Output the [x, y] coordinate of the center of the cell containing the given text.  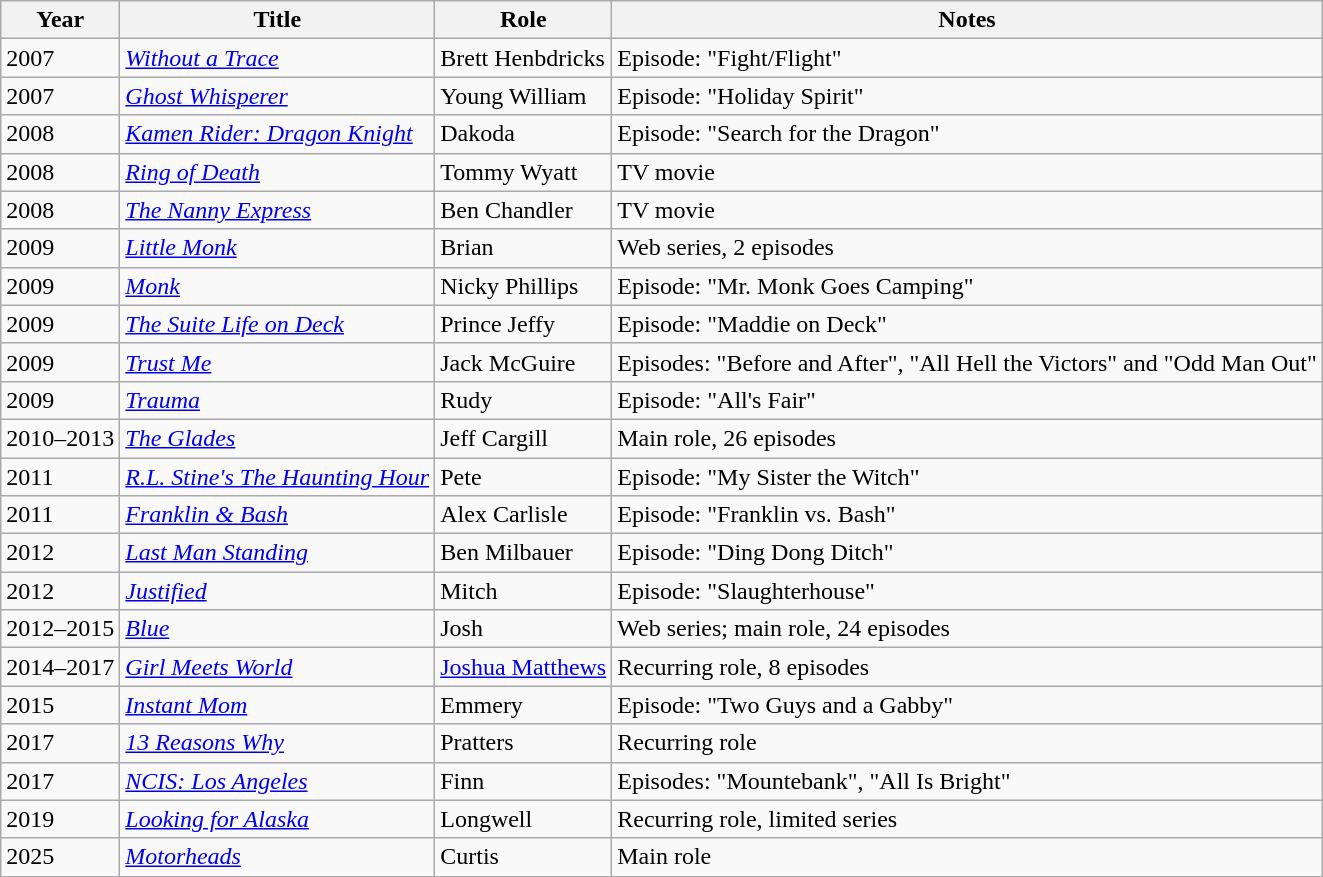
Joshua Matthews [524, 667]
Last Man Standing [278, 553]
Web series; main role, 24 episodes [968, 629]
The Glades [278, 438]
Main role [968, 857]
2010–2013 [60, 438]
Episode: "Mr. Monk Goes Camping" [968, 286]
Alex Carlisle [524, 515]
Episode: "Holiday Spirit" [968, 96]
Year [60, 20]
2012–2015 [60, 629]
Episode: "Slaughterhouse" [968, 591]
13 Reasons Why [278, 743]
The Nanny Express [278, 210]
The Suite Life on Deck [278, 324]
Longwell [524, 819]
Brian [524, 248]
Episode: "Fight/Flight" [968, 58]
Rudy [524, 400]
Franklin & Bash [278, 515]
Pete [524, 477]
Girl Meets World [278, 667]
Mitch [524, 591]
Little Monk [278, 248]
Episodes: "Mountebank", "All Is Bright" [968, 781]
Main role, 26 episodes [968, 438]
Trust Me [278, 362]
Monk [278, 286]
Justified [278, 591]
Episode: "Search for the Dragon" [968, 134]
Prince Jeffy [524, 324]
Recurring role, limited series [968, 819]
2019 [60, 819]
Dakoda [524, 134]
Jack McGuire [524, 362]
Motorheads [278, 857]
Title [278, 20]
Brett Henbdricks [524, 58]
Episode: "Franklin vs. Bash" [968, 515]
Without a Trace [278, 58]
Notes [968, 20]
Pratters [524, 743]
Recurring role [968, 743]
NCIS: Los Angeles [278, 781]
Kamen Rider: Dragon Knight [278, 134]
Instant Mom [278, 705]
Tommy Wyatt [524, 172]
Ring of Death [278, 172]
Emmery [524, 705]
Finn [524, 781]
Ben Chandler [524, 210]
Curtis [524, 857]
Ghost Whisperer [278, 96]
Episode: "My Sister the Witch" [968, 477]
Trauma [278, 400]
Recurring role, 8 episodes [968, 667]
Blue [278, 629]
Episodes: "Before and After", "All Hell the Victors" and "Odd Man Out" [968, 362]
Looking for Alaska [278, 819]
Web series, 2 episodes [968, 248]
Jeff Cargill [524, 438]
Episode: "All's Fair" [968, 400]
Episode: "Two Guys and a Gabby" [968, 705]
Episode: "Ding Dong Ditch" [968, 553]
Young William [524, 96]
Ben Milbauer [524, 553]
Nicky Phillips [524, 286]
2015 [60, 705]
Episode: "Maddie on Deck" [968, 324]
Role [524, 20]
2014–2017 [60, 667]
Josh [524, 629]
2025 [60, 857]
R.L. Stine's The Haunting Hour [278, 477]
